Pinpoint the cell where the given text exists, returning its [x, y] midpoint coordinate. 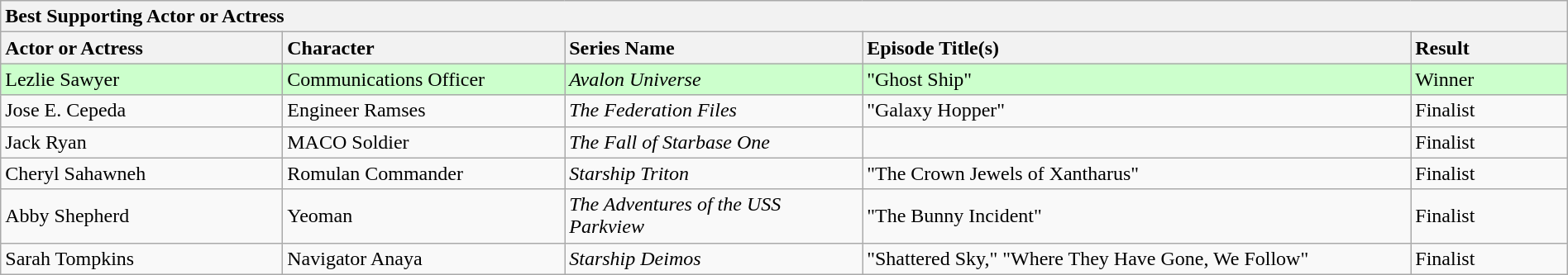
"Galaxy Hopper" [1136, 111]
Navigator Anaya [423, 258]
Sarah Tompkins [142, 258]
Series Name [714, 48]
Character [423, 48]
"The Crown Jewels of Xantharus" [1136, 173]
Yeoman [423, 216]
"Shattered Sky," "Where They Have Gone, We Follow" [1136, 258]
Abby Shepherd [142, 216]
Lezlie Sawyer [142, 79]
Cheryl Sahawneh [142, 173]
Engineer Ramses [423, 111]
Avalon Universe [714, 79]
Starship Deimos [714, 258]
Jack Ryan [142, 142]
Communications Officer [423, 79]
Jose E. Cepeda [142, 111]
"Ghost Ship" [1136, 79]
The Fall of Starbase One [714, 142]
Episode Title(s) [1136, 48]
Result [1489, 48]
Actor or Actress [142, 48]
The Federation Files [714, 111]
Best Supporting Actor or Actress [784, 17]
Winner [1489, 79]
Starship Triton [714, 173]
"The Bunny Incident" [1136, 216]
MACO Soldier [423, 142]
Romulan Commander [423, 173]
The Adventures of the USS Parkview [714, 216]
